Return (X, Y) of the center of cell containing provided text 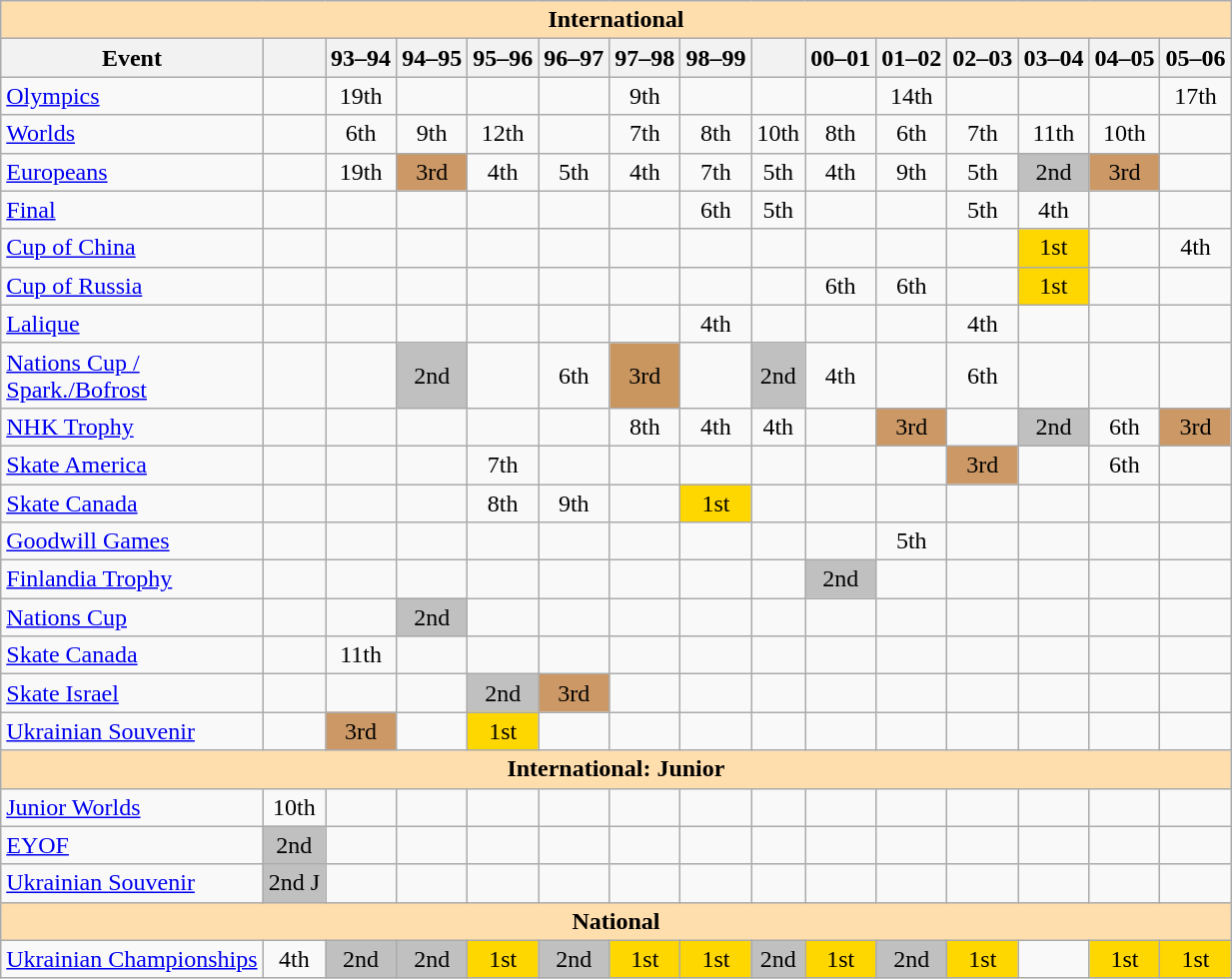
Goodwill Games (132, 541)
17th (1195, 96)
01–02 (911, 58)
International (616, 20)
Final (132, 210)
Nations Cup (132, 617)
00–01 (841, 58)
International: Junior (616, 769)
97–98 (645, 58)
Olympics (132, 96)
Europeans (132, 172)
Worlds (132, 134)
94–95 (432, 58)
Junior Worlds (132, 807)
93–94 (362, 58)
96–97 (574, 58)
12th (504, 134)
02–03 (983, 58)
05–06 (1195, 58)
03–04 (1053, 58)
Cup of China (132, 248)
Event (132, 58)
National (616, 921)
2nd J (294, 883)
Skate Israel (132, 693)
NHK Trophy (132, 427)
Cup of Russia (132, 286)
98–99 (715, 58)
04–05 (1125, 58)
Ukrainian Championships (132, 959)
Skate America (132, 465)
95–96 (504, 58)
Finlandia Trophy (132, 579)
EYOF (132, 845)
Nations Cup /Spark./Bofrost (132, 376)
14th (911, 96)
Lalique (132, 324)
